For the text-containing cell, return its midpoint in [X, Y] coordinate format. 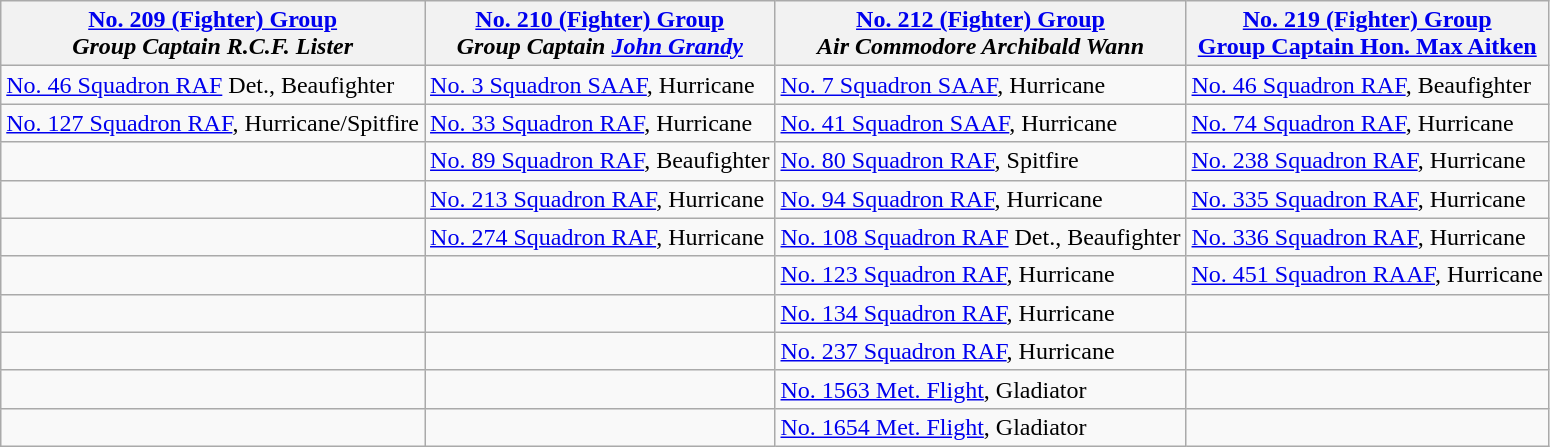
No. 127 Squadron RAF, Hurricane/Spitfire [213, 123]
No. 336 Squadron RAF, Hurricane [1367, 237]
No. 74 Squadron RAF, Hurricane [1367, 123]
No. 1654 Met. Flight, Gladiator [980, 427]
No. 219 (Fighter) GroupGroup Captain Hon. Max Aitken [1367, 34]
No. 94 Squadron RAF, Hurricane [980, 199]
No. 7 Squadron SAAF, Hurricane [980, 85]
No. 33 Squadron RAF, Hurricane [600, 123]
No. 1563 Met. Flight, Gladiator [980, 389]
No. 89 Squadron RAF, Beaufighter [600, 161]
No. 108 Squadron RAF Det., Beaufighter [980, 237]
No. 80 Squadron RAF, Spitfire [980, 161]
No. 451 Squadron RAAF, Hurricane [1367, 275]
No. 41 Squadron SAAF, Hurricane [980, 123]
No. 209 (Fighter) GroupGroup Captain R.C.F. Lister [213, 34]
No. 46 Squadron RAF, Beaufighter [1367, 85]
No. 123 Squadron RAF, Hurricane [980, 275]
No. 237 Squadron RAF, Hurricane [980, 351]
No. 46 Squadron RAF Det., Beaufighter [213, 85]
No. 335 Squadron RAF, Hurricane [1367, 199]
No. 3 Squadron SAAF, Hurricane [600, 85]
No. 210 (Fighter) GroupGroup Captain John Grandy [600, 34]
No. 213 Squadron RAF, Hurricane [600, 199]
No. 238 Squadron RAF, Hurricane [1367, 161]
No. 212 (Fighter) GroupAir Commodore Archibald Wann [980, 34]
No. 134 Squadron RAF, Hurricane [980, 313]
No. 274 Squadron RAF, Hurricane [600, 237]
